From the cell containing the given text, extract its center point as (X, Y) coordinate. 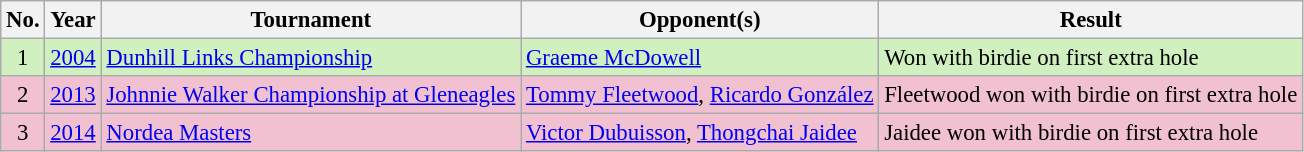
2013 (73, 95)
Won with birdie on first extra hole (1091, 58)
Graeme McDowell (700, 58)
Opponent(s) (700, 20)
No. (23, 20)
Jaidee won with birdie on first extra hole (1091, 133)
Fleetwood won with birdie on first extra hole (1091, 95)
Dunhill Links Championship (311, 58)
Tommy Fleetwood, Ricardo González (700, 95)
Nordea Masters (311, 133)
Johnnie Walker Championship at Gleneagles (311, 95)
1 (23, 58)
2 (23, 95)
3 (23, 133)
Victor Dubuisson, Thongchai Jaidee (700, 133)
Year (73, 20)
Tournament (311, 20)
Result (1091, 20)
2014 (73, 133)
2004 (73, 58)
